Capture the cell that displays the provided text and extract its (x, y) central coordinate. 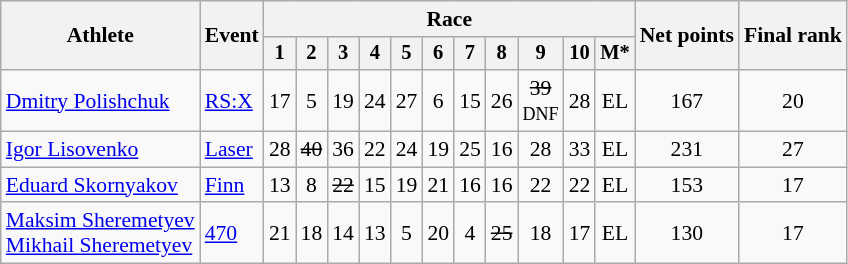
Event (232, 36)
Igor Lisovenko (100, 150)
167 (687, 100)
1 (280, 54)
Laser (232, 150)
Finn (232, 185)
Dmitry Polishchuk (100, 100)
Race (450, 19)
130 (687, 234)
153 (687, 185)
Final rank (793, 36)
Net points (687, 36)
470 (232, 234)
2 (312, 54)
33 (580, 150)
39DNF (541, 100)
14 (343, 234)
36 (343, 150)
9 (541, 54)
Maksim SheremetyevMikhail Sheremetyev (100, 234)
231 (687, 150)
40 (312, 150)
RS:X (232, 100)
3 (343, 54)
Athlete (100, 36)
10 (580, 54)
7 (470, 54)
M* (614, 54)
26 (502, 100)
Eduard Skornyakov (100, 185)
